Capture the cell that displays the provided text and extract its (x, y) central coordinate. 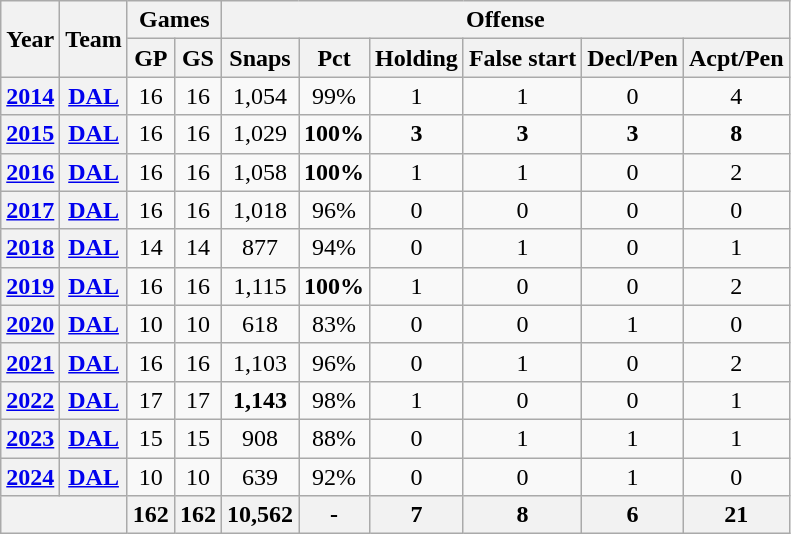
Decl/Pen (633, 58)
10,562 (260, 515)
1,115 (260, 286)
2018 (30, 248)
GP (150, 58)
94% (334, 248)
- (334, 515)
Offense (505, 20)
908 (260, 438)
2020 (30, 324)
1,029 (260, 134)
6 (633, 515)
2016 (30, 172)
Year (30, 39)
639 (260, 477)
21 (736, 515)
Pct (334, 58)
7 (417, 515)
1,018 (260, 210)
99% (334, 96)
1,103 (260, 362)
98% (334, 400)
877 (260, 248)
2024 (30, 477)
4 (736, 96)
88% (334, 438)
2014 (30, 96)
2015 (30, 134)
92% (334, 477)
2022 (30, 400)
GS (198, 58)
False start (522, 58)
1,143 (260, 400)
618 (260, 324)
2017 (30, 210)
2021 (30, 362)
Team (94, 39)
1,058 (260, 172)
1,054 (260, 96)
Acpt/Pen (736, 58)
Holding (417, 58)
83% (334, 324)
Games (174, 20)
Snaps (260, 58)
2019 (30, 286)
2023 (30, 438)
